Search for the cell housing the specified text and yield its [x, y] center coordinate. 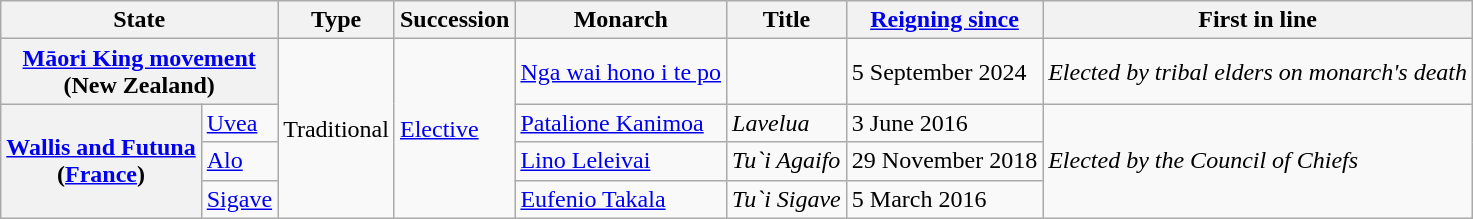
29 November 2018 [944, 161]
Succession [454, 20]
Lavelua [787, 123]
State [140, 20]
Nga wai hono i te po [621, 72]
Traditional [336, 128]
Elected by the Council of Chiefs [1258, 161]
Elected by tribal elders on monarch's death [1258, 72]
5 March 2016 [944, 199]
Elective [454, 128]
Monarch [621, 20]
Reigning since [944, 20]
Alo [239, 161]
Eufenio Takala [621, 199]
Uvea [239, 123]
Sigave [239, 199]
First in line [1258, 20]
Māori King movement(New Zealand) [140, 72]
Title [787, 20]
Tu`i Agaifo [787, 161]
3 June 2016 [944, 123]
Tu`i Sigave [787, 199]
5 September 2024 [944, 72]
Lino Leleivai [621, 161]
Patalione Kanimoa [621, 123]
Type [336, 20]
Wallis and Futuna(France) [101, 161]
